Locate the cell with the specified text and output its [X, Y] center coordinate. 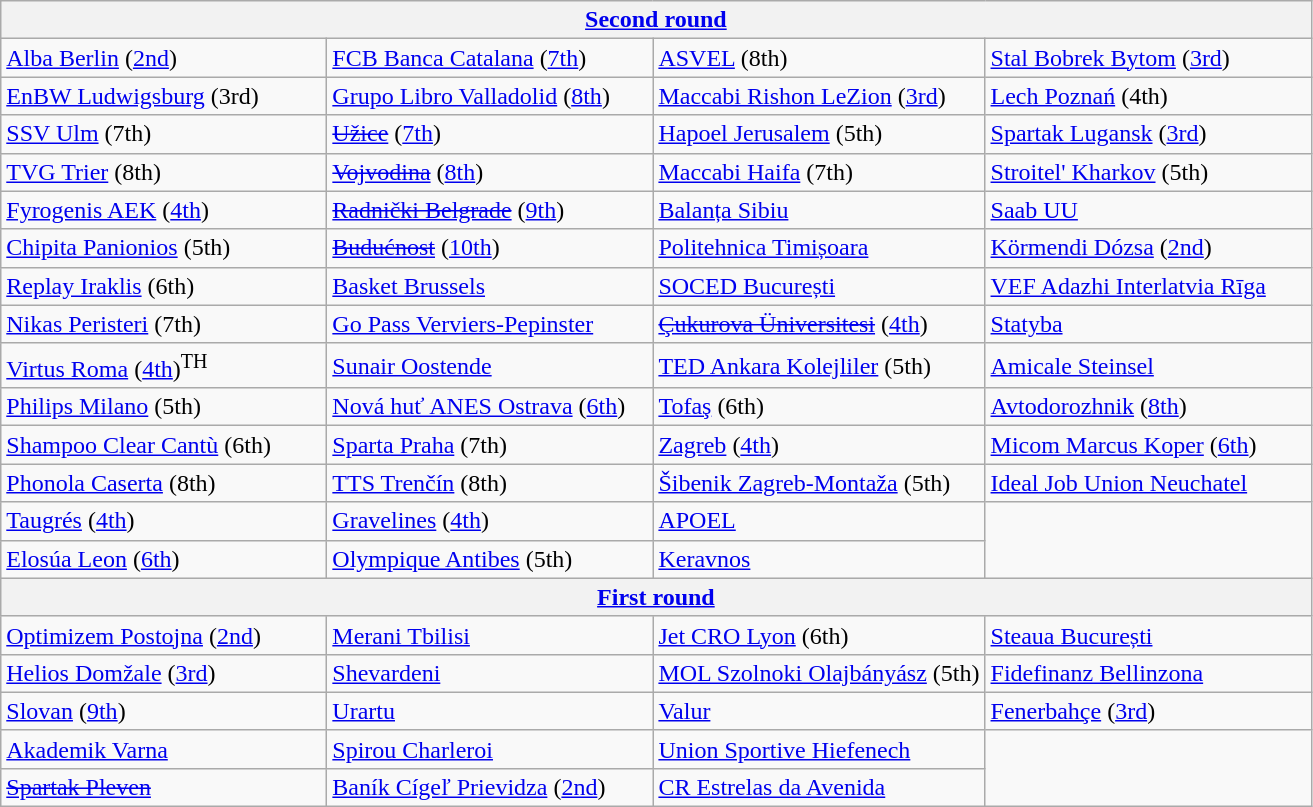
EnBW Ludwigsburg (3rd) [164, 96]
Lech Poznań (4th) [1148, 96]
Fenerbahçe (3rd) [1148, 711]
Sunair Oostende [490, 366]
VEF Adazhi Interlatvia Rīga [1148, 286]
Micom Marcus Koper (6th) [1148, 445]
Balanța Sibiu [819, 210]
ASVEL (8th) [819, 58]
Shampoo Clear Cantù (6th) [164, 445]
Nová huť ANES Ostrava (6th) [490, 407]
Saab UU [1148, 210]
Jet CRO Lyon (6th) [819, 635]
Statyba [1148, 324]
Slovan (9th) [164, 711]
Taugrés (4th) [164, 521]
Fidefinanz Bellinzona [1148, 673]
Politehnica Timișoara [819, 248]
Urartu [490, 711]
TED Ankara Kolejliler (5th) [819, 366]
Second round [656, 20]
SOCED București [819, 286]
Maccabi Haifa (7th) [819, 172]
Chipita Panionios (5th) [164, 248]
Akademik Varna [164, 749]
Philips Milano (5th) [164, 407]
Helios Domžale (3rd) [164, 673]
Vojvodina (8th) [490, 172]
Maccabi Rishon LeZion (3rd) [819, 96]
Körmendi Dózsa (2nd) [1148, 248]
Çukurova Üniversitesi (4th) [819, 324]
Replay Iraklis (6th) [164, 286]
Gravelines (4th) [490, 521]
Steaua București [1148, 635]
Grupo Libro Valladolid (8th) [490, 96]
First round [656, 597]
Valur [819, 711]
Spartak Pleven [164, 787]
Shevardeni [490, 673]
Fyrogenis AEK (4th) [164, 210]
Nikas Peristeri (7th) [164, 324]
Virtus Roma (4th)TH [164, 366]
Keravnos [819, 559]
Zagreb (4th) [819, 445]
SSV Ulm (7th) [164, 134]
Šibenik Zagreb-Montaža (5th) [819, 483]
Radnički Belgrade (9th) [490, 210]
Amicale Steinsel [1148, 366]
Spirou Charleroi [490, 749]
Tofaş (6th) [819, 407]
Spartak Lugansk (3rd) [1148, 134]
Stroitel' Kharkov (5th) [1148, 172]
MOL Szolnoki Olajbányász (5th) [819, 673]
CR Estrelas da Avenida [819, 787]
Stal Bobrek Bytom (3rd) [1148, 58]
Hapoel Jerusalem (5th) [819, 134]
Budućnost (10th) [490, 248]
Baník Cígeľ Prievidza (2nd) [490, 787]
APOEL [819, 521]
Sparta Praha (7th) [490, 445]
Optimizem Postojna (2nd) [164, 635]
TTS Trenčín (8th) [490, 483]
Avtodorozhnik (8th) [1148, 407]
Merani Tbilisi [490, 635]
TVG Trier (8th) [164, 172]
Phonola Caserta (8th) [164, 483]
Elosúa Leon (6th) [164, 559]
Ideal Job Union Neuchatel [1148, 483]
Alba Berlin (2nd) [164, 58]
Olympique Antibes (5th) [490, 559]
Basket Brussels [490, 286]
Užice (7th) [490, 134]
Go Pass Verviers-Pepinster [490, 324]
FCB Banca Catalana (7th) [490, 58]
Union Sportive Hiefenech [819, 749]
